From the cell containing the given text, extract its center point as (X, Y) coordinate. 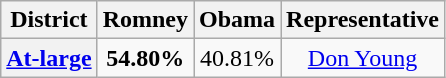
54.80% (145, 58)
Don Young (363, 58)
District (49, 20)
Obama (238, 20)
At-large (49, 58)
Romney (145, 20)
40.81% (238, 58)
Representative (363, 20)
